Pinpoint the cell where the given text exists, returning its (x, y) midpoint coordinate. 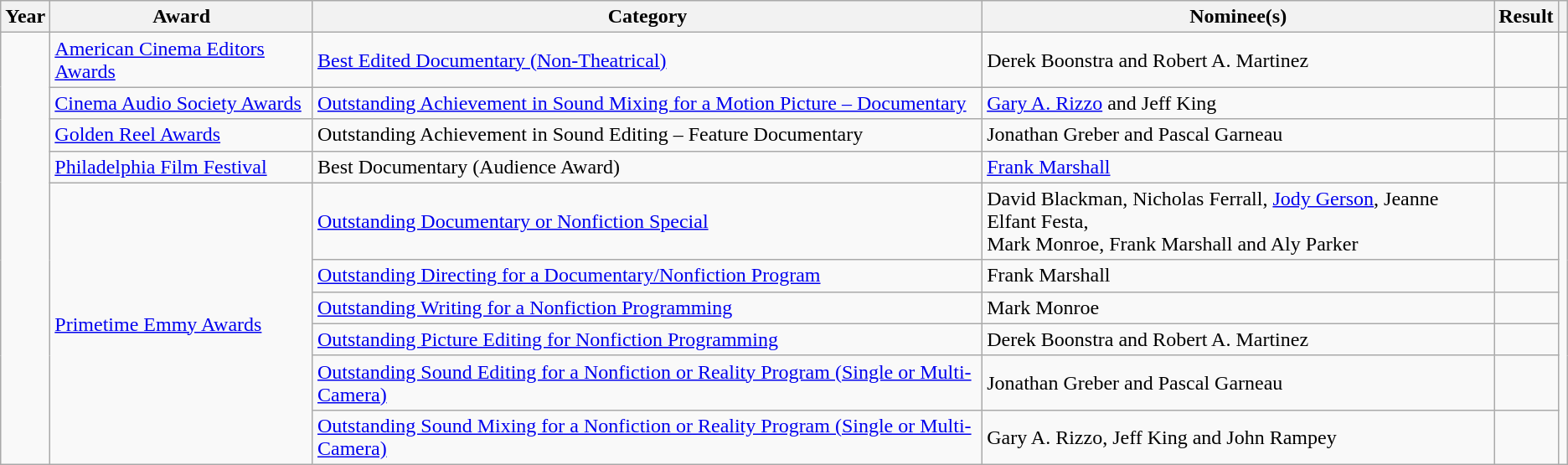
Outstanding Documentary or Nonfiction Special (647, 221)
David Blackman, Nicholas Ferrall, Jody Gerson, Jeanne Elfant Festa, Mark Monroe, Frank Marshall and Aly Parker (1238, 221)
Primetime Emmy Awards (182, 323)
Gary A. Rizzo, Jeff King and John Rampey (1238, 437)
Outstanding Achievement in Sound Mixing for a Motion Picture – Documentary (647, 103)
Gary A. Rizzo and Jeff King (1238, 103)
Best Edited Documentary (Non-Theatrical) (647, 60)
Cinema Audio Society Awards (182, 103)
Outstanding Sound Mixing for a Nonfiction or Reality Program (Single or Multi-Camera) (647, 437)
Best Documentary (Audience Award) (647, 167)
Year (25, 17)
Outstanding Sound Editing for a Nonfiction or Reality Program (Single or Multi-Camera) (647, 382)
Result (1526, 17)
Award (182, 17)
Outstanding Directing for a Documentary/Nonfiction Program (647, 276)
Golden Reel Awards (182, 135)
Outstanding Picture Editing for Nonfiction Programming (647, 339)
Mark Monroe (1238, 307)
Category (647, 17)
Nominee(s) (1238, 17)
Philadelphia Film Festival (182, 167)
Outstanding Achievement in Sound Editing – Feature Documentary (647, 135)
Outstanding Writing for a Nonfiction Programming (647, 307)
American Cinema Editors Awards (182, 60)
